Search for the cell housing the specified text and yield its [x, y] center coordinate. 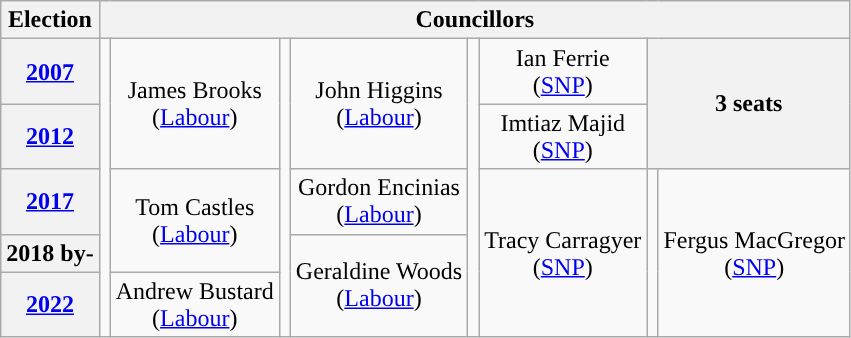
2017 [50, 202]
2007 [50, 72]
Tom Castles(Labour) [194, 220]
Geraldine Woods(Labour) [378, 286]
Andrew Bustard(Labour) [194, 304]
Election [50, 20]
Imtiaz Majid(SNP) [563, 136]
Fergus MacGregor(SNP) [754, 253]
Tracy Carragyer(SNP) [563, 253]
Ian Ferrie(SNP) [563, 72]
2018 by- [50, 253]
James Brooks(Labour) [194, 104]
3 seats [749, 104]
2022 [50, 304]
2012 [50, 136]
John Higgins(Labour) [378, 104]
Gordon Encinias(Labour) [378, 202]
Councillors [474, 20]
